Extract the (x, y) coordinate from the center of the cell holding the provided text.  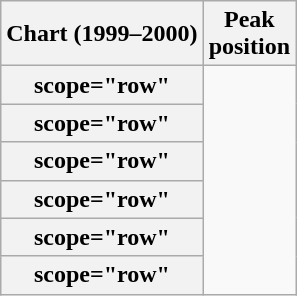
Peakposition (249, 34)
Chart (1999–2000) (102, 34)
